For the text-containing cell, return its midpoint in [X, Y] coordinate format. 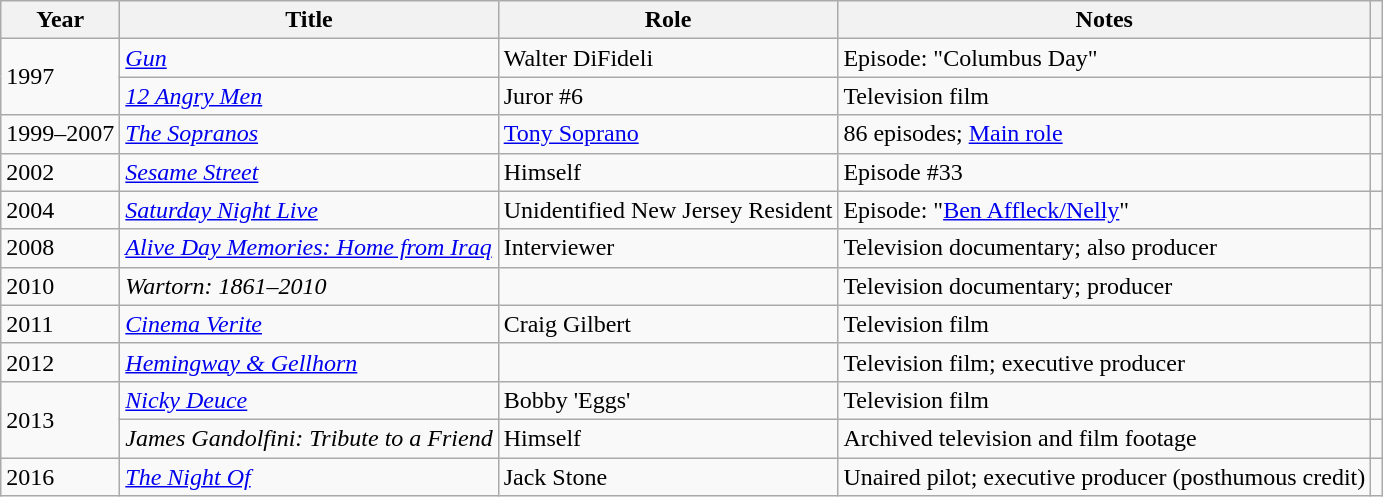
Interviewer [668, 248]
Unidentified New Jersey Resident [668, 210]
Role [668, 20]
James Gandolfini: Tribute to a Friend [309, 438]
2002 [60, 172]
86 episodes; Main role [1104, 134]
Title [309, 20]
Bobby 'Eggs' [668, 400]
Walter DiFideli [668, 58]
Tony Soprano [668, 134]
Nicky Deuce [309, 400]
Jack Stone [668, 477]
Unaired pilot; executive producer (posthumous credit) [1104, 477]
2013 [60, 419]
Alive Day Memories: Home from Iraq [309, 248]
2004 [60, 210]
Episode #33 [1104, 172]
Juror #6 [668, 96]
Cinema Verite [309, 324]
Notes [1104, 20]
Hemingway & Gellhorn [309, 362]
2012 [60, 362]
2010 [60, 286]
1997 [60, 77]
Television documentary; also producer [1104, 248]
Episode: "Columbus Day" [1104, 58]
Saturday Night Live [309, 210]
The Night Of [309, 477]
Gun [309, 58]
Year [60, 20]
2008 [60, 248]
Episode: "Ben Affleck/Nelly" [1104, 210]
12 Angry Men [309, 96]
2016 [60, 477]
1999–2007 [60, 134]
Sesame Street [309, 172]
Archived television and film footage [1104, 438]
The Sopranos [309, 134]
Television documentary; producer [1104, 286]
Wartorn: 1861–2010 [309, 286]
Craig Gilbert [668, 324]
Television film; executive producer [1104, 362]
2011 [60, 324]
